Extract the [x, y] coordinate from the center of the cell holding the provided text.  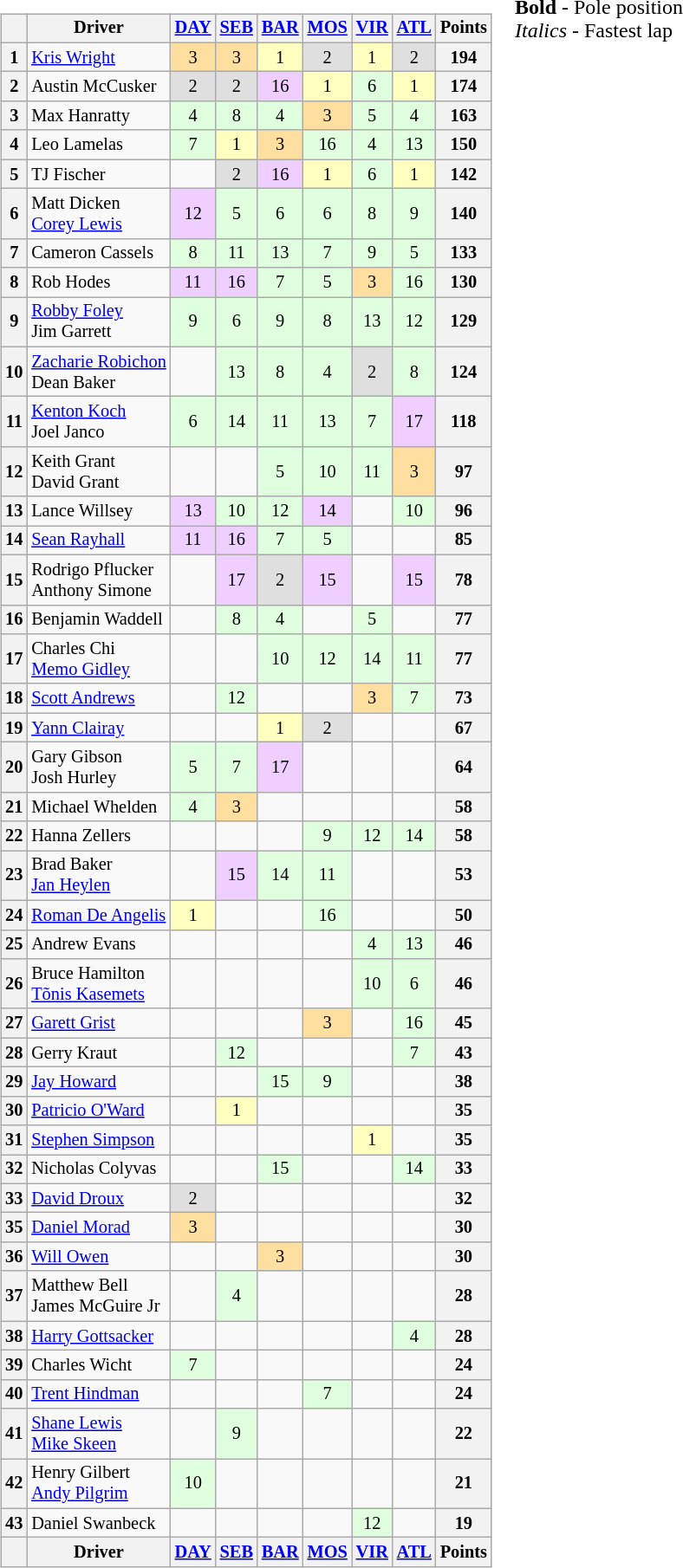
Benjamin Waddell [99, 619]
Brad Baker Jan Heylen [99, 876]
Nicholas Colyvas [99, 1170]
Yann Clairay [99, 728]
Lance Willsey [99, 511]
TJ Fischer [99, 174]
Rob Hodes [99, 282]
Charles Wicht [99, 1365]
67 [464, 728]
29 [14, 1082]
39 [14, 1365]
Roman De Angelis [99, 915]
Gerry Kraut [99, 1053]
130 [464, 282]
Daniel Swanbeck [99, 1523]
96 [464, 511]
Zacharie Robichon Dean Baker [99, 372]
194 [464, 57]
124 [464, 372]
118 [464, 422]
129 [464, 322]
Austin McCusker [99, 87]
Garett Grist [99, 1023]
163 [464, 116]
Matt Dicken Corey Lewis [99, 214]
Michael Whelden [99, 807]
Trent Hindman [99, 1394]
Robby Foley Jim Garrett [99, 322]
140 [464, 214]
Will Owen [99, 1257]
Daniel Morad [99, 1228]
Matthew Bell James McGuire Jr [99, 1296]
Kenton Koch Joel Janco [99, 422]
Hanna Zellers [99, 836]
53 [464, 876]
Andrew Evans [99, 944]
85 [464, 541]
Henry Gilbert Andy Pilgrim [99, 1484]
133 [464, 253]
150 [464, 145]
64 [464, 768]
Max Hanratty [99, 116]
Scott Andrews [99, 698]
23 [14, 876]
18 [14, 698]
26 [14, 984]
78 [464, 580]
Shane Lewis Mike Skeen [99, 1434]
45 [464, 1023]
73 [464, 698]
Jay Howard [99, 1082]
41 [14, 1434]
Bruce Hamilton Tõnis Kasemets [99, 984]
50 [464, 915]
Charles Chi Memo Gidley [99, 659]
27 [14, 1023]
20 [14, 768]
36 [14, 1257]
Stephen Simpson [99, 1140]
Gary Gibson Josh Hurley [99, 768]
97 [464, 472]
David Droux [99, 1198]
174 [464, 87]
Keith Grant David Grant [99, 472]
31 [14, 1140]
Harry Gottsacker [99, 1336]
Patricio O'Ward [99, 1111]
Leo Lamelas [99, 145]
25 [14, 944]
Cameron Cassels [99, 253]
40 [14, 1394]
Rodrigo Pflucker Anthony Simone [99, 580]
Sean Rayhall [99, 541]
Kris Wright [99, 57]
142 [464, 174]
37 [14, 1296]
42 [14, 1484]
